Locate the cell with the specified text and output its (X, Y) center coordinate. 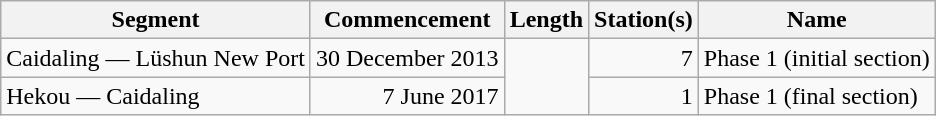
7 June 2017 (407, 96)
Phase 1 (initial section) (816, 58)
Length (546, 20)
Segment (156, 20)
Commencement (407, 20)
1 (644, 96)
7 (644, 58)
Hekou — Caidaling (156, 96)
Caidaling — Lüshun New Port (156, 58)
30 December 2013 (407, 58)
Name (816, 20)
Phase 1 (final section) (816, 96)
Station(s) (644, 20)
